Extract the (X, Y) coordinate from the center of the cell holding the provided text.  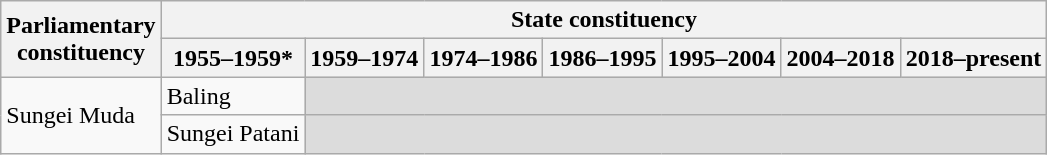
Parliamentaryconstituency (81, 39)
1995–2004 (722, 58)
1959–1974 (364, 58)
1955–1959* (233, 58)
Sungei Muda (81, 115)
State constituency (604, 20)
1986–1995 (602, 58)
2004–2018 (840, 58)
Sungei Patani (233, 134)
2018–present (974, 58)
Baling (233, 96)
1974–1986 (484, 58)
